Locate the cell with the specified text and output its [X, Y] center coordinate. 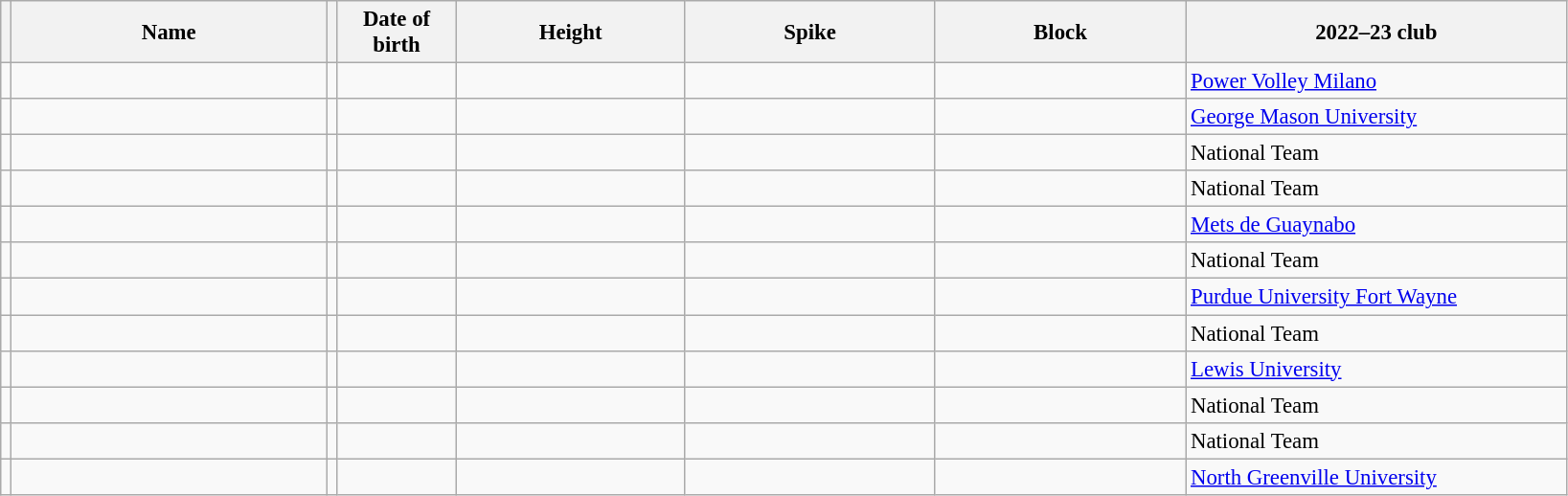
Height [571, 33]
Spike [810, 33]
North Greenville University [1376, 477]
Lewis University [1376, 369]
Name [169, 33]
Date of birth [397, 33]
2022–23 club [1376, 33]
Power Volley Milano [1376, 81]
Purdue University Fort Wayne [1376, 297]
George Mason University [1376, 117]
Mets de Guaynabo [1376, 225]
Block [1059, 33]
